Determine the [X, Y] coordinate at the center of the cell enclosing the given text.  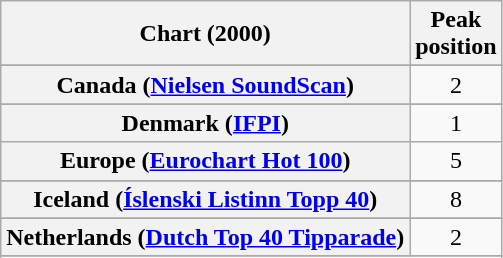
Peakposition [456, 34]
Chart (2000) [206, 34]
Iceland (Íslenski Listinn Topp 40) [206, 199]
5 [456, 161]
Canada (Nielsen SoundScan) [206, 85]
Netherlands (Dutch Top 40 Tipparade) [206, 237]
Europe (Eurochart Hot 100) [206, 161]
1 [456, 123]
Denmark (IFPI) [206, 123]
8 [456, 199]
